Provide the (X, Y) coordinate of the cell's center where the given text is located.  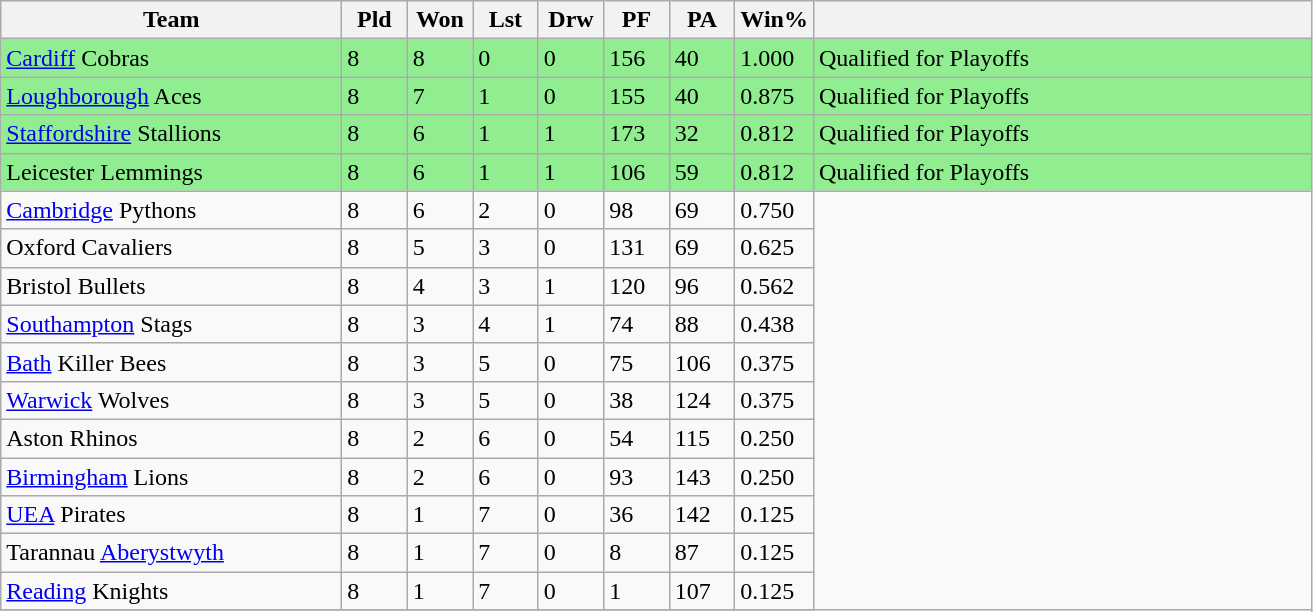
96 (702, 286)
120 (637, 286)
Birmingham Lions (172, 477)
115 (702, 438)
Team (172, 20)
Staffordshire Stallions (172, 134)
Oxford Cavaliers (172, 248)
74 (637, 324)
88 (702, 324)
Bath Killer Bees (172, 362)
75 (637, 362)
Leicester Lemmings (172, 172)
PF (637, 20)
0.562 (774, 286)
Tarannau Aberystwyth (172, 553)
93 (637, 477)
156 (637, 58)
Loughborough Aces (172, 96)
Warwick Wolves (172, 400)
143 (702, 477)
0.875 (774, 96)
Southampton Stags (172, 324)
Cambridge Pythons (172, 210)
Bristol Bullets (172, 286)
Won (440, 20)
0.625 (774, 248)
155 (637, 96)
131 (637, 248)
142 (702, 515)
32 (702, 134)
Reading Knights (172, 591)
UEA Pirates (172, 515)
87 (702, 553)
1.000 (774, 58)
PA (702, 20)
36 (637, 515)
38 (637, 400)
173 (637, 134)
98 (637, 210)
Drw (571, 20)
Lst (506, 20)
Aston Rhinos (172, 438)
54 (637, 438)
Win% (774, 20)
107 (702, 591)
Cardiff Cobras (172, 58)
124 (702, 400)
59 (702, 172)
0.750 (774, 210)
Pld (375, 20)
0.438 (774, 324)
